Detect which cell encompasses the target text, then output its (X, Y) center coordinate. 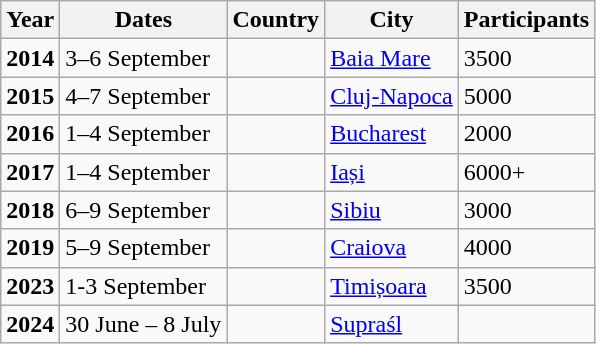
Sibiu (392, 210)
6–9 September (144, 210)
4000 (526, 248)
5000 (526, 96)
Country (276, 20)
Cluj-Napoca (392, 96)
3000 (526, 210)
Baia Mare (392, 58)
1-3 September (144, 286)
Iași (392, 172)
Craiova (392, 248)
6000+ (526, 172)
2016 (30, 134)
2019 (30, 248)
Supraśl (392, 324)
3–6 September (144, 58)
5–9 September (144, 248)
2000 (526, 134)
2014 (30, 58)
30 June – 8 July (144, 324)
Timișoara (392, 286)
2017 (30, 172)
2024 (30, 324)
2015 (30, 96)
Bucharest (392, 134)
Dates (144, 20)
City (392, 20)
2023 (30, 286)
Participants (526, 20)
2018 (30, 210)
Year (30, 20)
4–7 September (144, 96)
